For the text-containing cell, return its midpoint in [x, y] coordinate format. 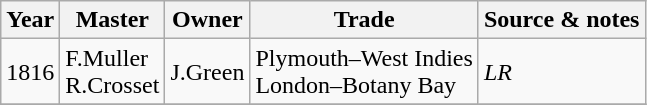
Owner [208, 20]
F.MullerR.Crosset [112, 72]
Year [30, 20]
J.Green [208, 72]
Plymouth–West IndiesLondon–Botany Bay [364, 72]
LR [562, 72]
Source & notes [562, 20]
Master [112, 20]
1816 [30, 72]
Trade [364, 20]
